From the cell containing the given text, extract its center point as [x, y] coordinate. 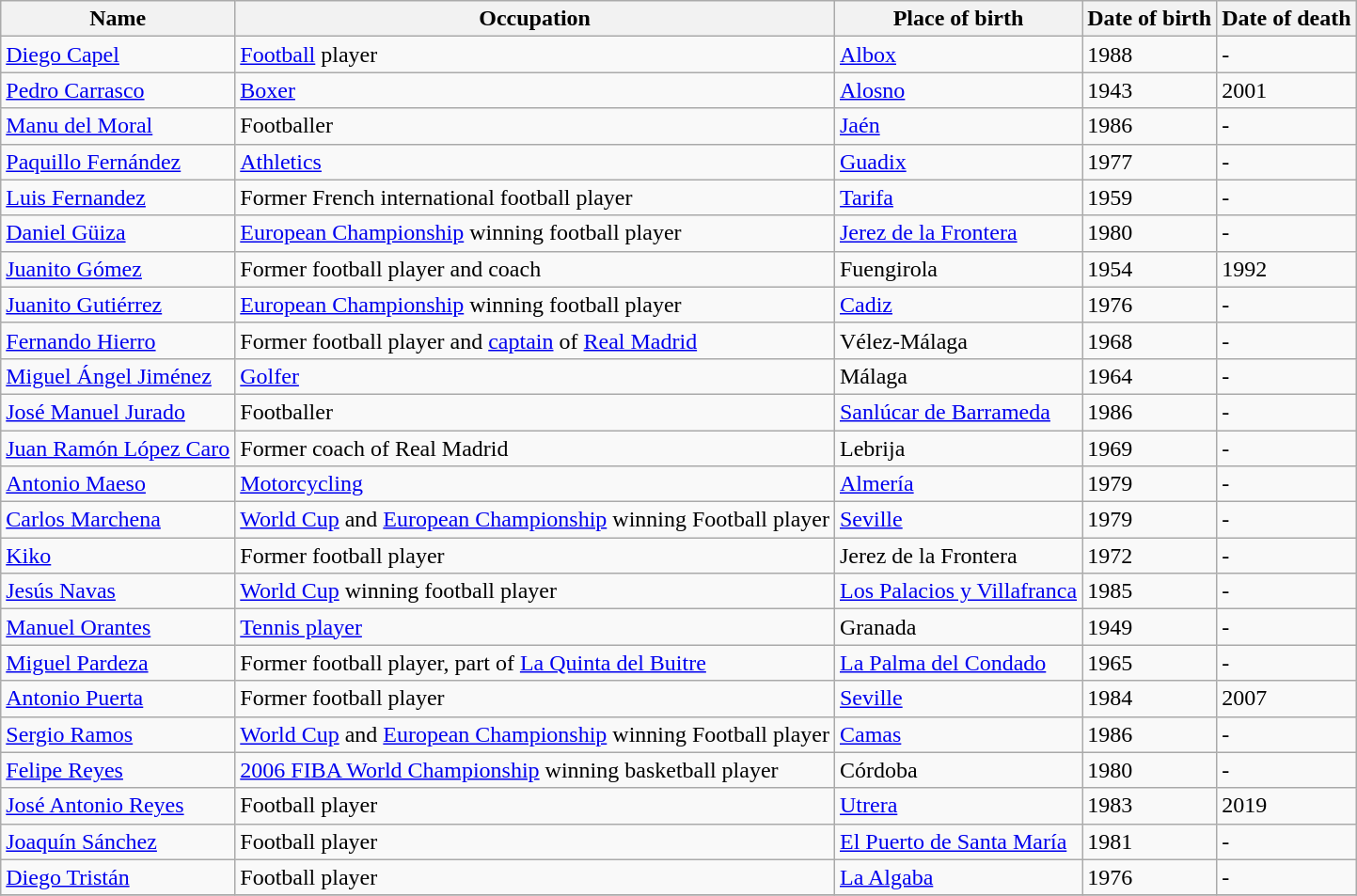
1981 [1149, 841]
Almería [957, 484]
José Manuel Jurado [118, 412]
La Algaba [957, 877]
Former football player and coach [535, 269]
1992 [1286, 269]
Name [118, 19]
Pedro Carrasco [118, 90]
Miguel Ángel Jiménez [118, 376]
Utrera [957, 806]
Former football player, part of La Quinta del Buitre [535, 663]
Former French international football player [535, 197]
Alosno [957, 90]
Juanito Gutiérrez [118, 305]
2006 FIBA World Championship winning basketball player [535, 770]
Boxer [535, 90]
Diego Tristán [118, 877]
Place of birth [957, 19]
Tarifa [957, 197]
La Palma del Condado [957, 663]
1969 [1149, 448]
Cadiz [957, 305]
Los Palacios y Villafranca [957, 591]
Occupation [535, 19]
Luis Fernandez [118, 197]
1959 [1149, 197]
Jesús Navas [118, 591]
1954 [1149, 269]
2001 [1286, 90]
Date of death [1286, 19]
1984 [1149, 699]
Manu del Moral [118, 126]
Sergio Ramos [118, 734]
Jaén [957, 126]
1983 [1149, 806]
José Antonio Reyes [118, 806]
Motorcycling [535, 484]
1964 [1149, 376]
Kiko [118, 556]
Granada [957, 627]
Joaquín Sánchez [118, 841]
El Puerto de Santa María [957, 841]
Camas [957, 734]
1968 [1149, 340]
Miguel Pardeza [118, 663]
Sanlúcar de Barrameda [957, 412]
Málaga [957, 376]
Felipe Reyes [118, 770]
Guadix [957, 162]
Daniel Güiza [118, 233]
Albox [957, 55]
Former football player and captain of Real Madrid [535, 340]
2019 [1286, 806]
1949 [1149, 627]
World Cup winning football player [535, 591]
1985 [1149, 591]
1972 [1149, 556]
Antonio Puerta [118, 699]
Golfer [535, 376]
2007 [1286, 699]
1943 [1149, 90]
Antonio Maeso [118, 484]
Lebrija [957, 448]
Paquillo Fernández [118, 162]
Diego Capel [118, 55]
Juanito Gómez [118, 269]
1965 [1149, 663]
Former coach of Real Madrid [535, 448]
1977 [1149, 162]
1988 [1149, 55]
Fuengirola [957, 269]
Córdoba [957, 770]
Tennis player [535, 627]
Fernando Hierro [118, 340]
Athletics [535, 162]
Vélez-Málaga [957, 340]
Manuel Orantes [118, 627]
Date of birth [1149, 19]
Carlos Marchena [118, 520]
Juan Ramón López Caro [118, 448]
